Identify which cell holds the provided text, then report its [X, Y] central coordinate. 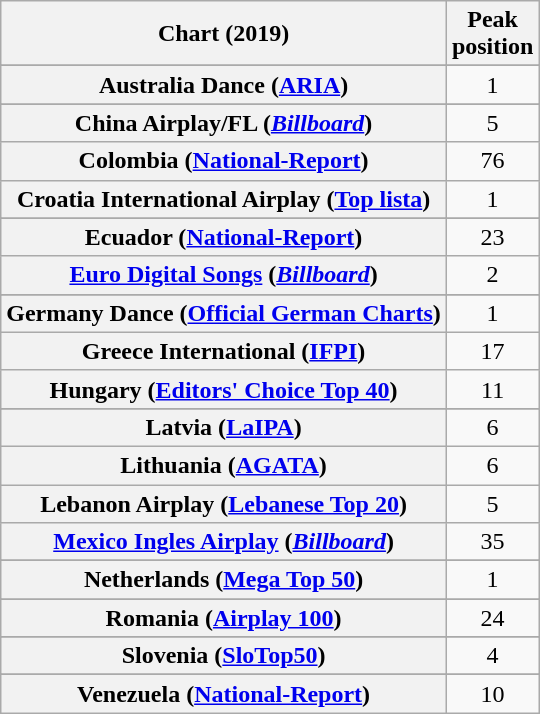
4 [492, 656]
Netherlands (Mega Top 50) [224, 580]
Latvia (LaIPA) [224, 427]
Euro Digital Songs (Billboard) [224, 275]
Lithuania (AGATA) [224, 465]
Ecuador (National-Report) [224, 237]
Australia Dance (ARIA) [224, 85]
11 [492, 389]
10 [492, 694]
Croatia International Airplay (Top lista) [224, 199]
Romania (Airplay 100) [224, 618]
23 [492, 237]
24 [492, 618]
Greece International (IFPI) [224, 351]
China Airplay/FL (Billboard) [224, 123]
35 [492, 542]
Venezuela (National-Report) [224, 694]
Colombia (National-Report) [224, 161]
Mexico Ingles Airplay (Billboard) [224, 542]
Slovenia (SloTop50) [224, 656]
76 [492, 161]
17 [492, 351]
Chart (2019) [224, 34]
2 [492, 275]
Germany Dance (Official German Charts) [224, 313]
Lebanon Airplay (Lebanese Top 20) [224, 503]
Peakposition [492, 34]
Hungary (Editors' Choice Top 40) [224, 389]
